Search for the cell housing the specified text and yield its (X, Y) center coordinate. 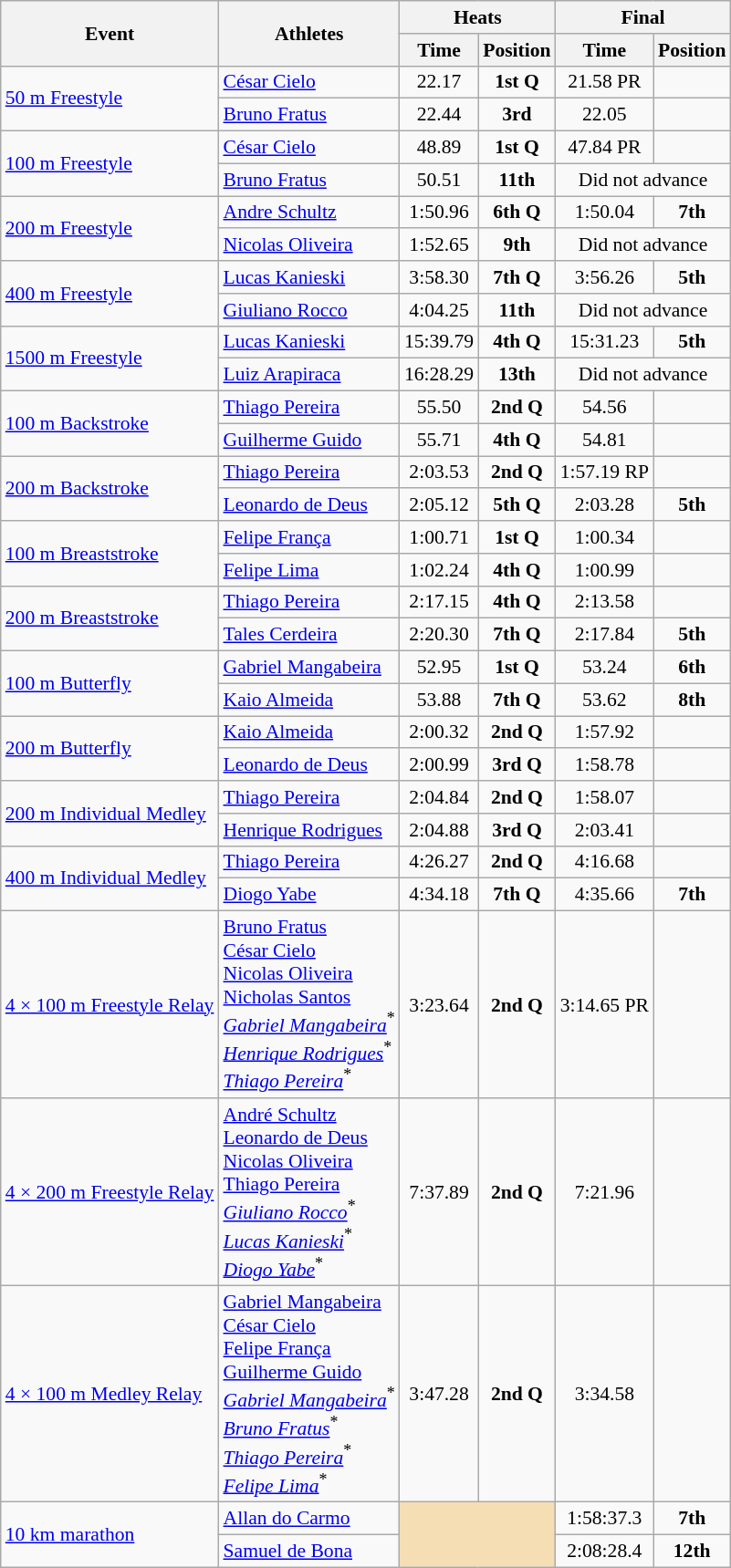
16:28.29 (439, 375)
2:17.15 (439, 602)
12th (692, 1552)
1:00.71 (439, 537)
2:04.88 (439, 830)
8th (692, 700)
1500 m Freestyle (110, 358)
3rd (517, 115)
2:20.30 (439, 635)
André SchultzLeonardo de DeusNicolas OliveiraThiago PereiraGiuliano Rocco*Lucas Kanieski*Diogo Yabe* (308, 1192)
Gabriel Mangabeira (308, 668)
15:39.79 (439, 342)
Henrique Rodrigues (308, 830)
Athletes (308, 33)
100 m Freestyle (110, 164)
2:05.12 (439, 505)
4:26.27 (439, 862)
Allan do Carmo (308, 1519)
2:04.84 (439, 797)
Heats (478, 17)
Final (643, 17)
Luiz Arapiraca (308, 375)
200 m Backstroke (110, 489)
3:56.26 (604, 277)
1:02.24 (439, 570)
200 m Individual Medley (110, 814)
3:23.64 (439, 1005)
2:00.99 (439, 765)
53.62 (604, 700)
1:58:37.3 (604, 1519)
7:21.96 (604, 1192)
2:03.28 (604, 505)
100 m Butterfly (110, 684)
6th Q (517, 213)
1:57.92 (604, 732)
Diogo Yabe (308, 895)
4 × 200 m Freestyle Relay (110, 1192)
7:37.89 (439, 1192)
6th (692, 668)
1:58.78 (604, 765)
200 m Butterfly (110, 748)
53.88 (439, 700)
Felipe Lima (308, 570)
Nicolas Oliveira (308, 245)
54.81 (604, 440)
400 m Freestyle (110, 294)
Andre Schultz (308, 213)
55.71 (439, 440)
4:16.68 (604, 862)
2:03.41 (604, 830)
48.89 (439, 148)
2:03.53 (439, 472)
100 m Breaststroke (110, 553)
22.17 (439, 82)
2:17.84 (604, 635)
100 m Backstroke (110, 423)
4:04.25 (439, 310)
3:58.30 (439, 277)
9th (517, 245)
2:00.32 (439, 732)
3:34.58 (604, 1394)
22.05 (604, 115)
3:14.65 PR (604, 1005)
1:00.99 (604, 570)
200 m Freestyle (110, 228)
22.44 (439, 115)
52.95 (439, 668)
4 × 100 m Freestyle Relay (110, 1005)
4 × 100 m Medley Relay (110, 1394)
15:31.23 (604, 342)
13th (517, 375)
2:08:28.4 (604, 1552)
Felipe França (308, 537)
5th Q (517, 505)
10 km marathon (110, 1534)
Giuliano Rocco (308, 310)
400 m Individual Medley (110, 877)
54.56 (604, 408)
200 m Breaststroke (110, 618)
1:50.96 (439, 213)
53.24 (604, 668)
4:34.18 (439, 895)
Tales Cerdeira (308, 635)
47.84 PR (604, 148)
3:47.28 (439, 1394)
Guilherme Guido (308, 440)
4:35.66 (604, 895)
1:58.07 (604, 797)
1:00.34 (604, 537)
1:52.65 (439, 245)
21.58 PR (604, 82)
Event (110, 33)
Samuel de Bona (308, 1552)
2:13.58 (604, 602)
55.50 (439, 408)
50 m Freestyle (110, 99)
Bruno FratusCésar CieloNicolas OliveiraNicholas SantosGabriel Mangabeira*Henrique Rodrigues*Thiago Pereira* (308, 1005)
1:50.04 (604, 213)
Gabriel MangabeiraCésar CieloFelipe FrançaGuilherme GuidoGabriel Mangabeira*Bruno Fratus*Thiago Pereira*Felipe Lima* (308, 1394)
50.51 (439, 180)
1:57.19 RP (604, 472)
